From the cell containing the given text, extract its center point as (x, y) coordinate. 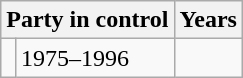
Party in control (88, 20)
Years (208, 20)
1975–1996 (94, 58)
